Scan for the cell matching the given text and deliver its [x, y] coordinate at center. 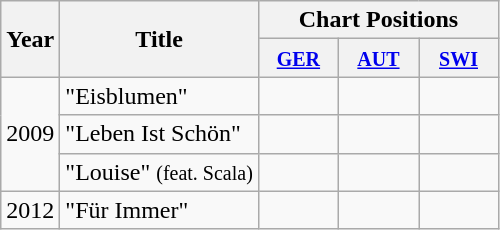
Chart Positions [378, 20]
Title [160, 39]
GER [298, 58]
AUT [378, 58]
SWI [458, 58]
2012 [30, 210]
"Louise" (feat. Scala) [160, 172]
Year [30, 39]
2009 [30, 134]
"Eisblumen" [160, 96]
"Für Immer" [160, 210]
"Leben Ist Schön" [160, 134]
